Scan for the cell matching the given text and deliver its [X, Y] coordinate at center. 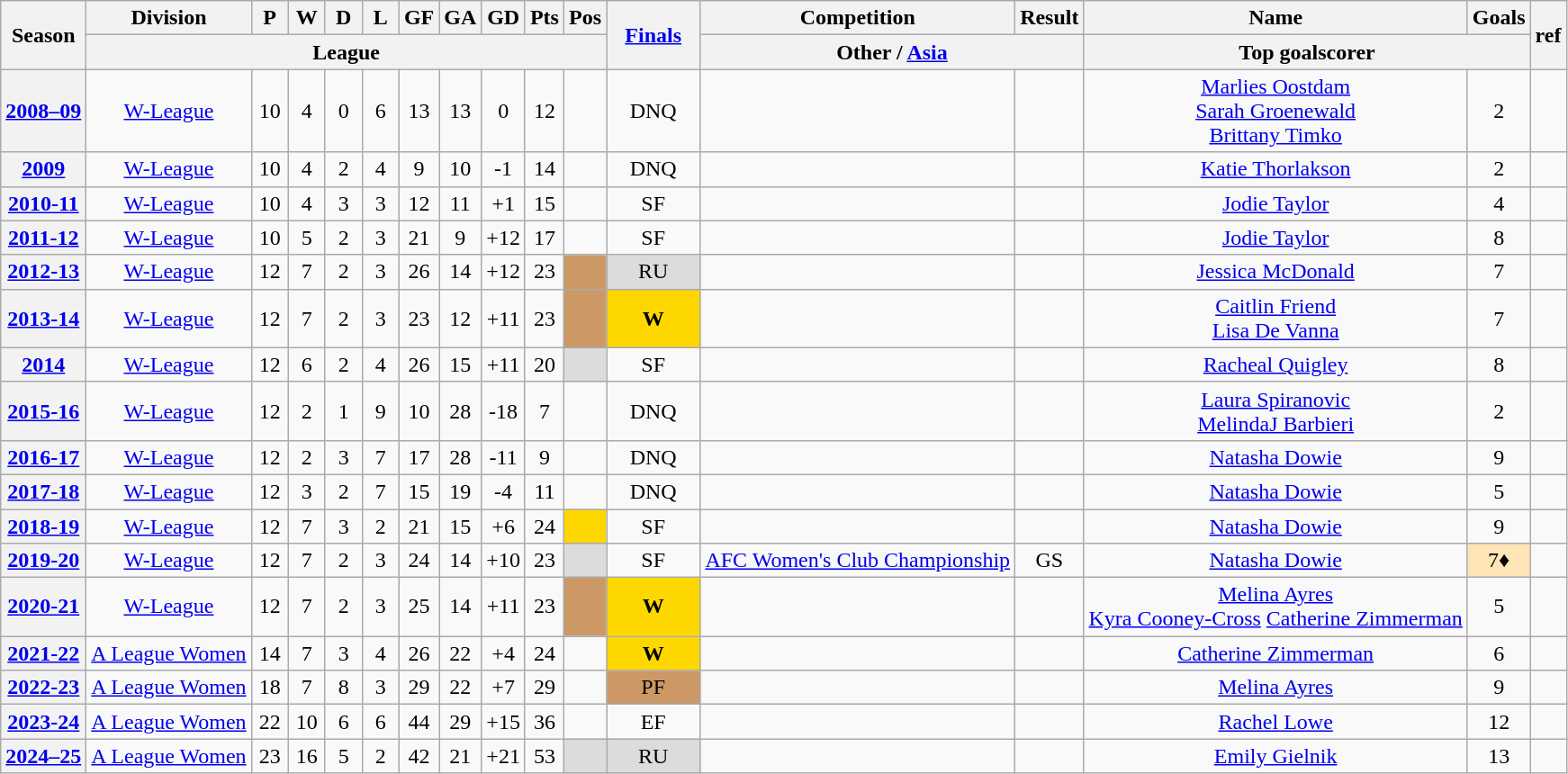
44 [419, 722]
Caitlin FriendLisa De Vanna [1275, 319]
2018-19 [43, 526]
2015-16 [43, 410]
2014 [43, 364]
2012-13 [43, 272]
2011-12 [43, 238]
+4 [504, 653]
53 [544, 756]
Catherine Zimmerman [1275, 653]
Melina Ayres [1275, 688]
+21 [504, 756]
2019-20 [43, 561]
+6 [504, 526]
Racheal Quigley [1275, 364]
GA [461, 18]
2016-17 [43, 457]
Season [43, 35]
GF [419, 18]
D [344, 18]
2008–09 [43, 111]
20 [544, 364]
GD [504, 18]
Emily Gielnik [1275, 756]
Competition [858, 18]
-11 [504, 457]
-1 [504, 169]
Pos [585, 18]
7♦ [1499, 561]
19 [461, 491]
League [347, 52]
EF [653, 722]
42 [419, 756]
Division [169, 18]
2024–25 [43, 756]
GS [1050, 561]
PF [653, 688]
+1 [504, 203]
Result [1050, 18]
+7 [504, 688]
2013-14 [43, 319]
2021-22 [43, 653]
16 [306, 756]
+15 [504, 722]
2020-21 [43, 607]
-4 [504, 491]
Laura SpiranovicMelindaJ Barbieri [1275, 410]
Goals [1499, 18]
Rachel Lowe [1275, 722]
P [270, 18]
2009 [43, 169]
Finals [653, 35]
ref [1548, 35]
Name [1275, 18]
2017-18 [43, 491]
18 [270, 688]
36 [544, 722]
25 [419, 607]
L [380, 18]
Other / Asia [892, 52]
+10 [504, 561]
Jessica McDonald [1275, 272]
Katie Thorlakson [1275, 169]
-18 [504, 410]
Marlies OostdamSarah GroenewaldBrittany Timko [1275, 111]
Top goalscorer [1307, 52]
2010-11 [43, 203]
2023-24 [43, 722]
AFC Women's Club Championship [858, 561]
1 [344, 410]
2022-23 [43, 688]
Melina AyresKyra Cooney-Cross Catherine Zimmerman [1275, 607]
Pts [544, 18]
